Output the (x, y) coordinate of the center of the cell containing the given text.  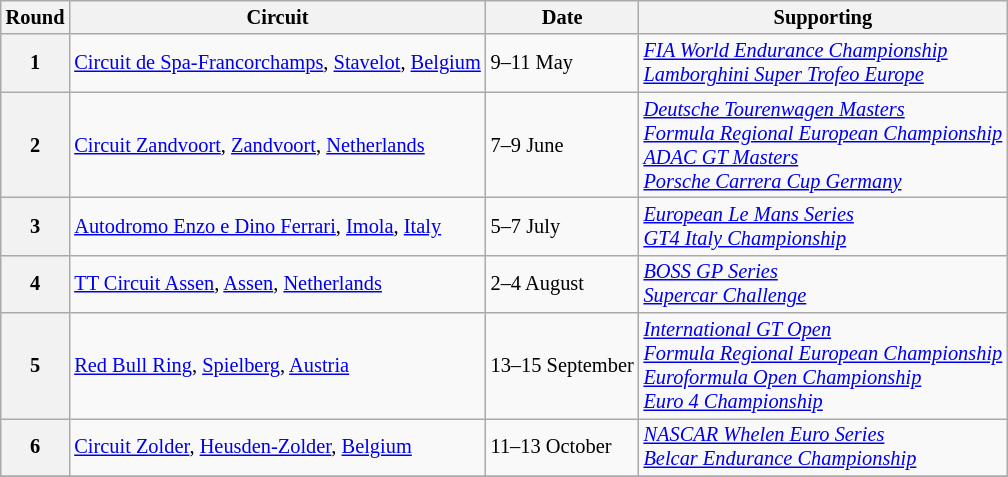
BOSS GP SeriesSupercar Challenge (824, 284)
13–15 September (562, 366)
Circuit Zolder, Heusden-Zolder, Belgium (277, 447)
6 (36, 447)
Round (36, 17)
Date (562, 17)
11–13 October (562, 447)
5 (36, 366)
Circuit (277, 17)
5–7 July (562, 226)
TT Circuit Assen, Assen, Netherlands (277, 284)
FIA World Endurance ChampionshipLamborghini Super Trofeo Europe (824, 63)
Supporting (824, 17)
4 (36, 284)
2 (36, 145)
3 (36, 226)
Circuit Zandvoort, Zandvoort, Netherlands (277, 145)
International GT OpenFormula Regional European ChampionshipEuroformula Open ChampionshipEuro 4 Championship (824, 366)
9–11 May (562, 63)
NASCAR Whelen Euro SeriesBelcar Endurance Championship (824, 447)
Red Bull Ring, Spielberg, Austria (277, 366)
1 (36, 63)
European Le Mans SeriesGT4 Italy Championship (824, 226)
2–4 August (562, 284)
Circuit de Spa-Francorchamps, Stavelot, Belgium (277, 63)
Autodromo Enzo e Dino Ferrari, Imola, Italy (277, 226)
Deutsche Tourenwagen MastersFormula Regional European ChampionshipADAC GT MastersPorsche Carrera Cup Germany (824, 145)
7–9 June (562, 145)
